Capture the cell that displays the provided text and extract its [x, y] central coordinate. 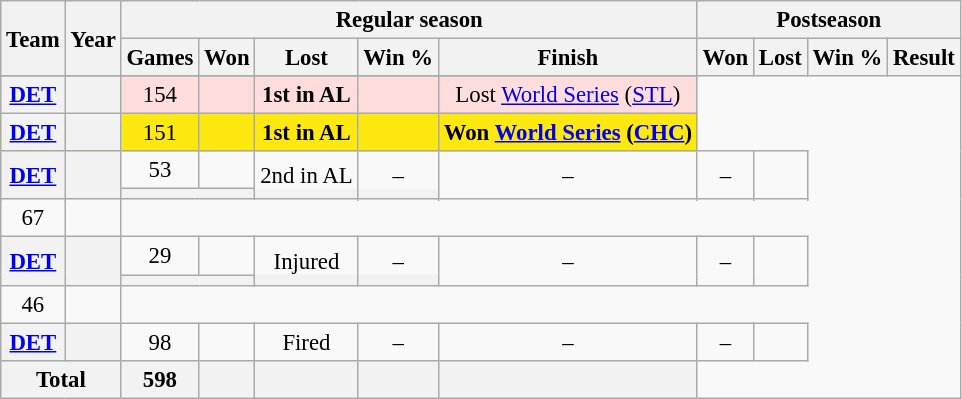
Postseason [828, 20]
67 [33, 219]
46 [33, 304]
2nd in AL [306, 175]
Won World Series (CHC) [568, 133]
Year [93, 38]
Games [160, 58]
53 [160, 170]
154 [160, 95]
151 [160, 133]
598 [160, 379]
Result [924, 58]
Injured [306, 261]
Fired [306, 342]
Total [61, 379]
29 [160, 256]
Regular season [409, 20]
Team [33, 38]
98 [160, 342]
Finish [568, 58]
Lost World Series (STL) [568, 95]
